For the text-containing cell, return its midpoint in [x, y] coordinate format. 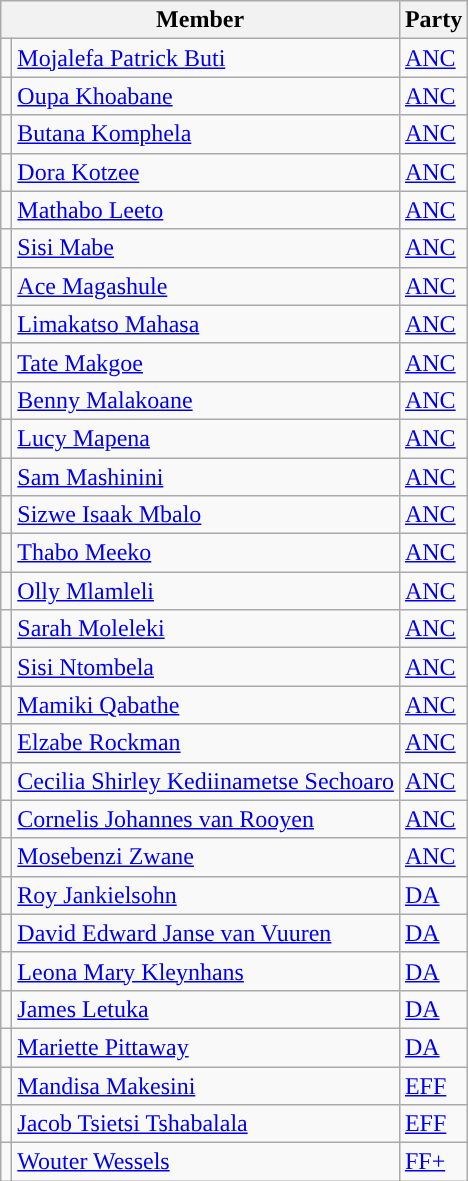
Mandisa Makesini [206, 1085]
Sarah Moleleki [206, 629]
Roy Jankielsohn [206, 895]
Mojalefa Patrick Buti [206, 58]
Benny Malakoane [206, 400]
Member [200, 20]
Sizwe Isaak Mbalo [206, 515]
Mariette Pittaway [206, 1047]
FF+ [433, 1162]
Leona Mary Kleynhans [206, 971]
Limakatso Mahasa [206, 324]
Elzabe Rockman [206, 743]
Tate Makgoe [206, 362]
Wouter Wessels [206, 1162]
Butana Komphela [206, 134]
James Letuka [206, 1009]
Thabo Meeko [206, 553]
Oupa Khoabane [206, 96]
Dora Kotzee [206, 172]
Party [433, 20]
Ace Magashule [206, 286]
Mosebenzi Zwane [206, 857]
Mathabo Leeto [206, 210]
Sisi Ntombela [206, 667]
Cornelis Johannes van Rooyen [206, 819]
Lucy Mapena [206, 438]
Mamiki Qabathe [206, 705]
Sam Mashinini [206, 477]
Olly Mlamleli [206, 591]
Cecilia Shirley Kediinametse Sechoaro [206, 781]
Sisi Mabe [206, 248]
David Edward Janse van Vuuren [206, 933]
Jacob Tsietsi Tshabalala [206, 1124]
